Provide the (X, Y) coordinate of the cell's center where the given text is located.  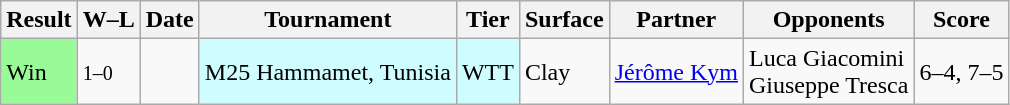
1–0 (108, 72)
Opponents (828, 20)
Score (962, 20)
Partner (676, 20)
WTT (488, 72)
Result (39, 20)
6–4, 7–5 (962, 72)
M25 Hammamet, Tunisia (328, 72)
Tournament (328, 20)
Win (39, 72)
Clay (564, 72)
Surface (564, 20)
Luca Giacomini Giuseppe Tresca (828, 72)
W–L (108, 20)
Jérôme Kym (676, 72)
Tier (488, 20)
Date (170, 20)
